Search for the cell housing the specified text and yield its (x, y) center coordinate. 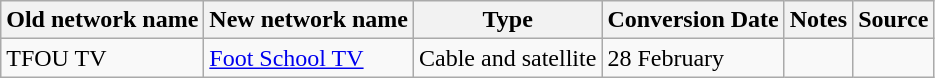
Type (508, 20)
TFOU TV (102, 58)
Source (894, 20)
Notes (818, 20)
Foot School TV (309, 58)
New network name (309, 20)
Conversion Date (693, 20)
28 February (693, 58)
Cable and satellite (508, 58)
Old network name (102, 20)
